From the cell containing the given text, extract its center point as [x, y] coordinate. 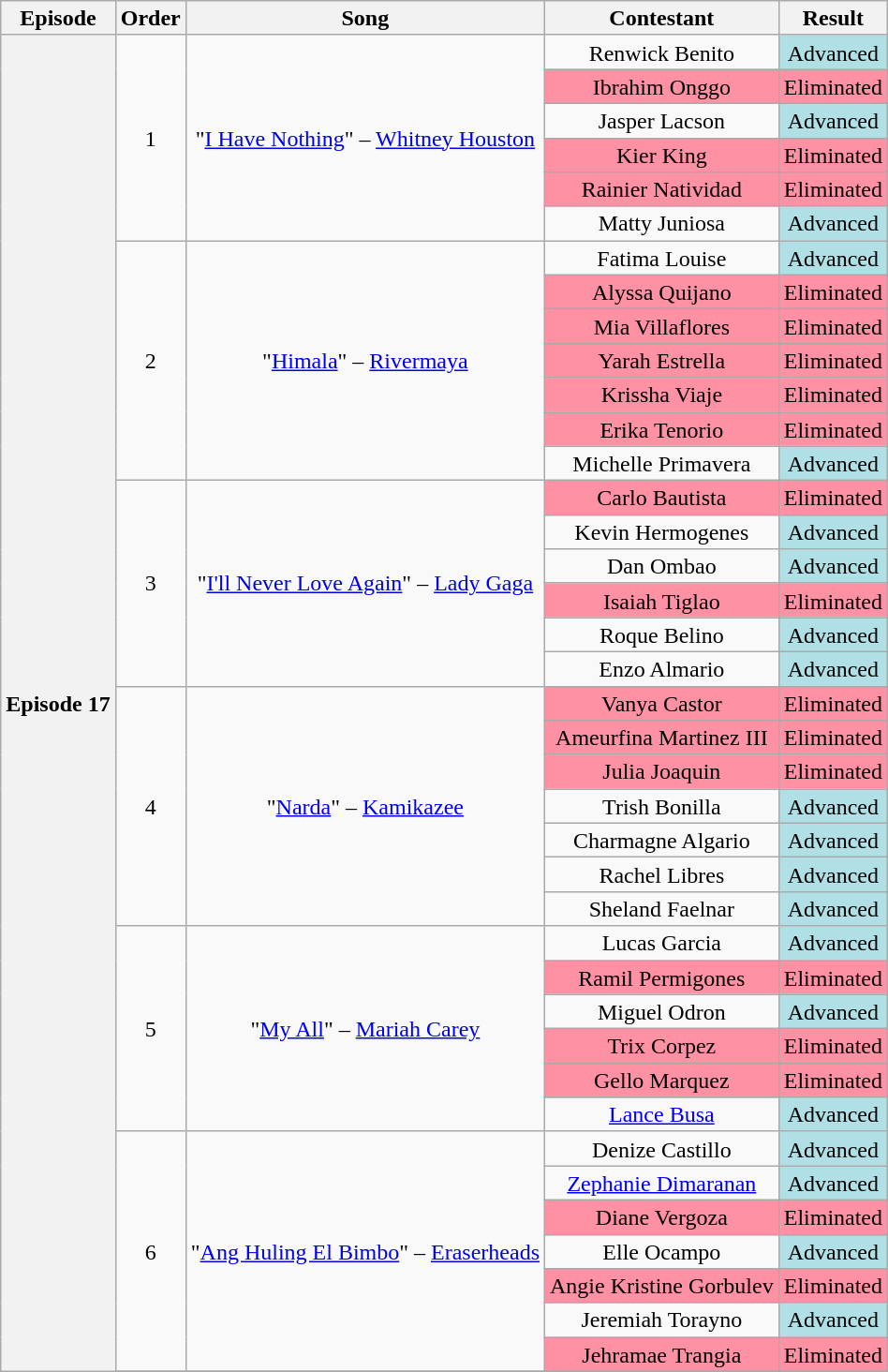
6 [150, 1251]
Dan Ombao [662, 566]
Kier King [662, 156]
Song [365, 19]
Miguel Odron [662, 1012]
Charmagne Algario [662, 840]
Angie Kristine Gorbulev [662, 1286]
Ramil Permigones [662, 977]
Lance Busa [662, 1115]
Yarah Estrella [662, 360]
5 [150, 1029]
Zephanie Dimaranan [662, 1183]
Result [833, 19]
"I Have Nothing" – Whitney Houston [365, 137]
Fatima Louise [662, 259]
Jehramae Trangia [662, 1355]
"My All" – Mariah Carey [365, 1029]
Rainier Natividad [662, 189]
"Narda" – Kamikazee [365, 806]
Alyssa Quijano [662, 292]
Episode [58, 19]
Denize Castillo [662, 1149]
Kevin Hermogenes [662, 532]
Isaiah Tiglao [662, 600]
3 [150, 583]
Gello Marquez [662, 1080]
Vanya Castor [662, 703]
1 [150, 137]
Jeremiah Torayno [662, 1320]
Episode 17 [58, 703]
"Himala" – Rivermaya [365, 361]
"I'll Never Love Again" – Lady Gaga [365, 583]
Michelle Primavera [662, 463]
Lucas Garcia [662, 943]
Sheland Faelnar [662, 909]
Ibrahim Onggo [662, 86]
Roque Belino [662, 635]
Krissha Viaje [662, 395]
Carlo Bautista [662, 499]
Jasper Lacson [662, 120]
Matty Juniosa [662, 223]
Diane Vergoza [662, 1216]
2 [150, 361]
Contestant [662, 19]
Elle Ocampo [662, 1252]
Trish Bonilla [662, 806]
"Ang Huling El Bimbo" – Eraserheads [365, 1251]
4 [150, 806]
Renwick Benito [662, 52]
Rachel Libres [662, 875]
Order [150, 19]
Trix Corpez [662, 1046]
Mia Villaflores [662, 326]
Enzo Almario [662, 669]
Ameurfina Martinez III [662, 738]
Julia Joaquin [662, 772]
Erika Tenorio [662, 429]
